Capture the cell that displays the provided text and extract its (x, y) central coordinate. 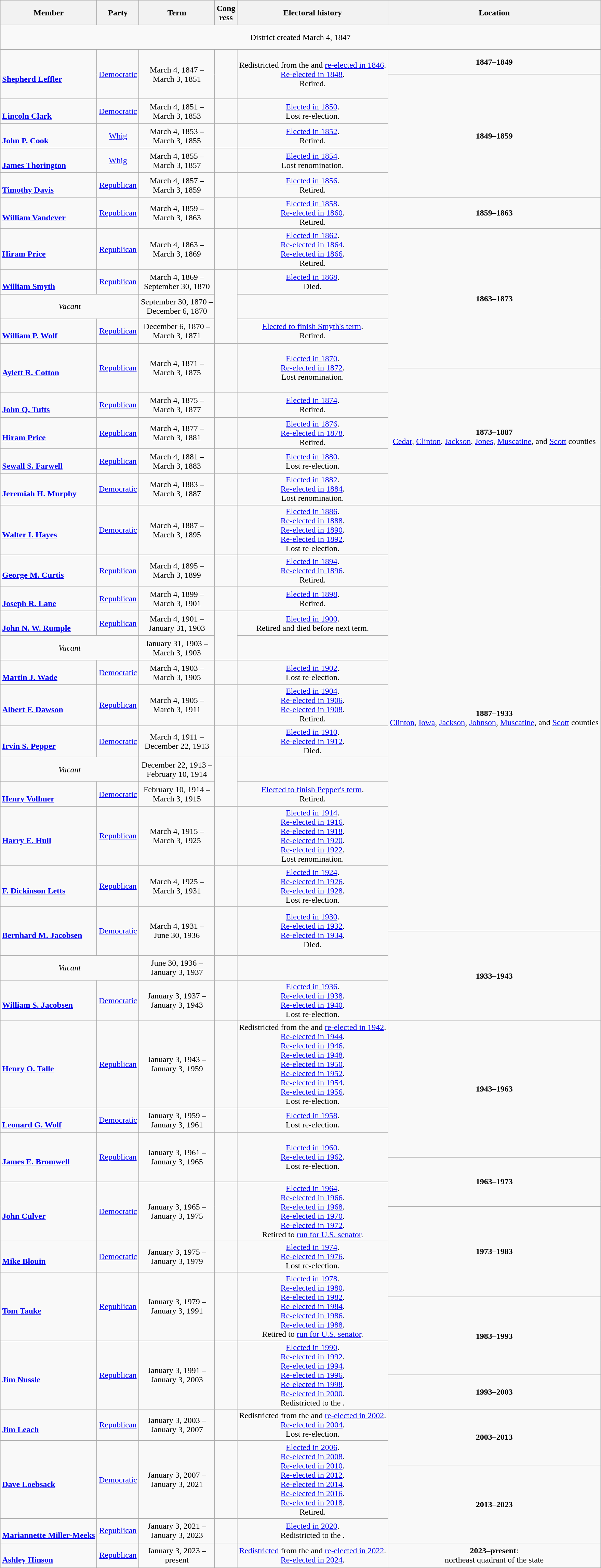
1863–1873 (494, 298)
John N. W. Rumple (49, 623)
January 3, 1943 –January 3, 1959 (177, 1064)
September 30, 1870 –December 6, 1870 (177, 306)
William Smyth (49, 282)
Elected in 1900.Retired and died before next term. (312, 623)
Irvin S. Pepper (49, 741)
Redistricted from the and re-elected in 2022.Re-elected in 2024. (312, 1555)
Elected to finish Smyth's term.Retired. (312, 331)
March 4, 1911 –December 22, 1913 (177, 741)
December 22, 1913 –February 10, 1914 (177, 769)
March 4, 1855 –March 3, 1857 (177, 160)
1963–1973 (494, 1181)
March 4, 1857 –March 3, 1859 (177, 185)
March 4, 1859 –March 3, 1863 (177, 213)
Elected in 1868.Died. (312, 282)
Leonard G. Wolf (49, 1120)
James E. Bromwell (49, 1157)
January 3, 2007 –January 3, 2021 (177, 1480)
Martin J. Wade (49, 672)
Elected to finish Pepper's term.Retired. (312, 794)
Elected in 1894.Re-elected in 1896.Retired. (312, 571)
January 3, 2023 –present (177, 1555)
Elected in 1856.Retired. (312, 185)
1859–1863 (494, 213)
Tom Tauke (49, 1307)
Elected in 1964.Re-elected in 1966.Re-elected in 1968.Re-elected in 1970.Re-elected in 1972.Retired to run for U.S. senator. (312, 1211)
March 4, 1853 –March 3, 1855 (177, 136)
March 4, 1903 –March 3, 1905 (177, 672)
Redistricted from the and re-elected in 2002.Re-elected in 2004.Lost re-election. (312, 1425)
Elected in 1850.Lost re-election. (312, 111)
March 4, 1925 –March 3, 1931 (177, 886)
1943–1963 (494, 1089)
March 4, 1899 –March 3, 1901 (177, 599)
Joseph R. Lane (49, 599)
March 4, 1851 –March 3, 1853 (177, 111)
March 4, 1847 –March 3, 1851 (177, 74)
Henry O. Talle (49, 1064)
1847–1849 (494, 62)
January 3, 1937 –January 3, 1943 (177, 1000)
January 3, 1991 –January 3, 2003 (177, 1375)
Jeremiah H. Murphy (49, 489)
Elected in 2020.Redistricted to the . (312, 1531)
John Culver (49, 1211)
January 3, 1965 –January 3, 1975 (177, 1211)
March 4, 1871 –March 3, 1875 (177, 368)
February 10, 1914 –March 3, 1915 (177, 794)
Elected in 1862.Re-elected in 1864.Re-elected in 1866.Retired. (312, 249)
Elected in 1874.Retired. (312, 405)
Elected in 2006.Re-elected in 2008.Re-elected in 2010.Re-elected in 2012.Re-elected in 2014.Re-elected in 2016.Re-elected in 2018.Retired. (312, 1480)
Elected in 1876.Re-elected in 1878.Retired. (312, 433)
Elected in 1852.Retired. (312, 136)
Elected in 1910.Re-elected in 1912.Died. (312, 741)
Elected in 1858.Re-elected in 1860.Retired. (312, 213)
William S. Jacobsen (49, 1000)
January 31, 1903 –March 3, 1903 (177, 648)
June 30, 1936 –January 3, 1937 (177, 968)
Henry Vollmer (49, 794)
1933–1943 (494, 976)
George M. Curtis (49, 571)
Bernhard M. Jacobsen (49, 931)
January 3, 1959 –January 3, 1961 (177, 1120)
January 3, 1979 –January 3, 1991 (177, 1307)
Lincoln Clark (49, 111)
Timothy Davis (49, 185)
March 4, 1887 –March 3, 1895 (177, 530)
March 4, 1931 –June 30, 1936 (177, 931)
Elected in 1960.Re-elected in 1962.Lost re-election. (312, 1157)
March 4, 1915 –March 3, 1925 (177, 836)
William Vandever (49, 213)
January 3, 1961 –January 3, 1965 (177, 1157)
Harry E. Hull (49, 836)
Sewall S. Farwell (49, 461)
Walter I. Hayes (49, 530)
March 4, 1905 –March 3, 1911 (177, 705)
1983–1993 (494, 1336)
Congress (226, 13)
Jim Nussle (49, 1375)
Elected in 1978.Re-elected in 1980.Re-elected in 1982.Re-elected in 1984.Re-elected in 1986.Re-elected in 1988.Retired to run for U.S. senator. (312, 1307)
1849–1859 (494, 136)
District created March 4, 1847 (300, 37)
March 4, 1875 –March 3, 1877 (177, 405)
Elected in 1882.Re-elected in 1884.Lost renomination. (312, 489)
Party (118, 13)
Elected in 1924.Re-elected in 1926.Re-elected in 1928.Lost re-election. (312, 886)
Elected in 1914.Re-elected in 1916.Re-elected in 1918.Re-elected in 1920.Re-elected in 1922.Lost renomination. (312, 836)
Electoral history (312, 13)
Aylett R. Cotton (49, 368)
Location (494, 13)
March 4, 1869 –September 30, 1870 (177, 282)
James Thorington (49, 160)
Dave Loebsack (49, 1480)
December 6, 1870 –March 3, 1871 (177, 331)
Albert F. Dawson (49, 705)
Mike Blouin (49, 1257)
2023–present:northeast quadrant of the state (494, 1555)
Elected in 1936.Re-elected in 1938.Re-elected in 1940.Lost re-election. (312, 1000)
Jim Leach (49, 1425)
March 4, 1863 –March 3, 1869 (177, 249)
1887–1933Clinton, Iowa, Jackson, Johnson, Muscatine, and Scott counties (494, 718)
Elected in 1958.Lost re-election. (312, 1120)
Elected in 1904.Re-elected in 1906.Re-elected in 1908.Retired. (312, 705)
2003–2013 (494, 1437)
Elected in 1854.Lost renomination. (312, 160)
January 3, 2003 –January 3, 2007 (177, 1425)
Elected in 1974.Re-elected in 1976.Lost re-election. (312, 1257)
Elected in 1870.Re-elected in 1872.Lost renomination. (312, 368)
Elected in 1902.Lost re-election. (312, 672)
March 4, 1895 –March 3, 1899 (177, 571)
Mariannette Miller-Meeks (49, 1531)
F. Dickinson Letts (49, 886)
William P. Wolf (49, 331)
Member (49, 13)
1973–1983 (494, 1251)
2013–2023 (494, 1504)
1873–1887Cedar, Clinton, Jackson, Jones, Muscatine, and Scott counties (494, 436)
March 4, 1877 –March 3, 1881 (177, 433)
Shepherd Leffler (49, 74)
John Q. Tufts (49, 405)
Elected in 1886.Re-elected in 1888.Re-elected in 1890.Re-elected in 1892.Lost re-election. (312, 530)
January 3, 2021 –January 3, 2023 (177, 1531)
Redistricted from the and re-elected in 1846.Re-elected in 1848.Retired. (312, 74)
January 3, 1975 –January 3, 1979 (177, 1257)
Elected in 1880.Lost re-election. (312, 461)
Elected in 1930.Re-elected in 1932.Re-elected in 1934.Died. (312, 931)
March 4, 1901 –January 31, 1903 (177, 623)
Elected in 1898.Retired. (312, 599)
John P. Cook (49, 136)
1993–2003 (494, 1392)
Ashley Hinson (49, 1555)
March 4, 1881 –March 3, 1883 (177, 461)
Term (177, 13)
Elected in 1990.Re-elected in 1992.Re-elected in 1994.Re-elected in 1996.Re-elected in 1998.Re-elected in 2000.Redistricted to the . (312, 1375)
March 4, 1883 –March 3, 1887 (177, 489)
